Search for the cell housing the specified text and yield its (x, y) center coordinate. 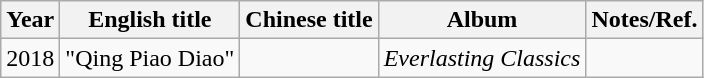
2018 (30, 58)
Everlasting Classics (482, 58)
Year (30, 20)
"Qing Piao Diao" (150, 58)
Album (482, 20)
Chinese title (309, 20)
Notes/Ref. (644, 20)
English title (150, 20)
